For the text-containing cell, return its midpoint in (X, Y) coordinate format. 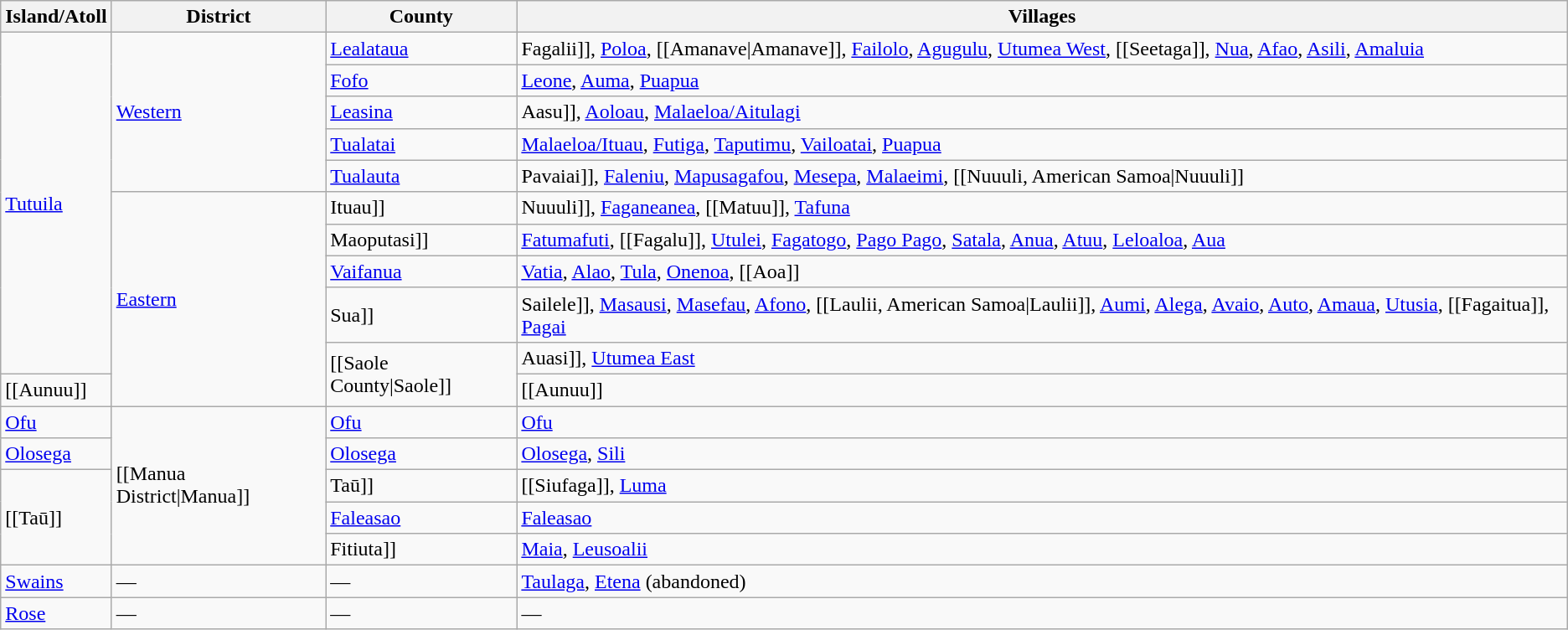
Taū]] (421, 486)
Tualatai (421, 144)
Swains (56, 581)
Fofo (421, 80)
Western (219, 112)
Vaifanua (421, 271)
Tutuila (56, 204)
[[Siufaga]], Luma (1042, 486)
[[Saole County|Saole]] (421, 374)
Villages (1042, 17)
Aasu]], Aoloau, Malaeloa/Aitulagi (1042, 112)
Olosega, Sili (1042, 454)
Maoputasi]] (421, 240)
[[Taū]] (56, 518)
Fitiuta]] (421, 550)
Eastern (219, 298)
Island/Atoll (56, 17)
Sailele]], Masausi, Masefau, Afono, [[Laulii, American Samoa|Laulii]], Aumi, Alega, Avaio, Auto, Amaua, Utusia, [[Fagaitua]], Pagai (1042, 315)
Tualauta (421, 176)
Taulaga, Etena (abandoned) (1042, 581)
[[Manua District|Manua]] (219, 485)
Fatumafuti, [[Fagalu]], Utulei, Fagatogo, Pago Pago, Satala, Anua, Atuu, Leloaloa, Aua (1042, 240)
Leasina (421, 112)
Nuuuli]], Faganeanea, [[Matuu]], Tafuna (1042, 208)
District (219, 17)
Leone, Auma, Puapua (1042, 80)
County (421, 17)
Malaeloa/Ituau, Futiga, Taputimu, Vailoatai, Puapua (1042, 144)
Auasi]], Utumea East (1042, 358)
Ituau]] (421, 208)
Rose (56, 613)
Fagalii]], Poloa, [[Amanave|Amanave]], Failolo, Agugulu, Utumea West, [[Seetaga]], Nua, Afao, Asili, Amaluia (1042, 49)
Lealataua (421, 49)
Sua]] (421, 315)
Maia, Leusoalii (1042, 550)
Pavaiai]], Faleniu, Mapusagafou, Mesepa, Malaeimi, [[Nuuuli, American Samoa|Nuuuli]] (1042, 176)
Vatia, Alao, Tula, Onenoa, [[Aoa]] (1042, 271)
